Return (x, y) of the center of cell containing provided text 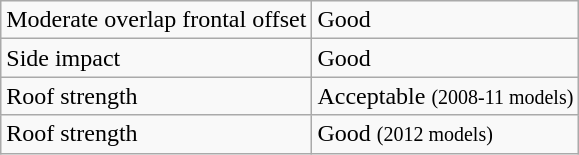
Side impact (156, 58)
Moderate overlap frontal offset (156, 20)
Good (2012 models) (446, 134)
Acceptable (2008-11 models) (446, 96)
